Search for the cell housing the specified text and yield its (X, Y) center coordinate. 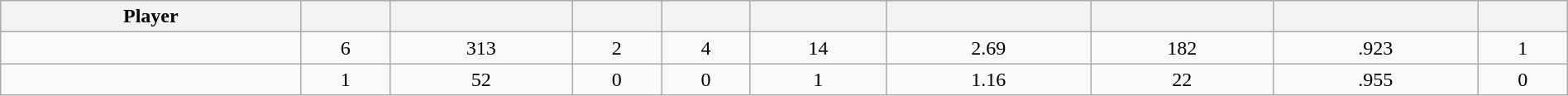
182 (1182, 48)
4 (706, 48)
22 (1182, 79)
.955 (1375, 79)
14 (818, 48)
6 (346, 48)
2 (617, 48)
.923 (1375, 48)
52 (481, 79)
1.16 (988, 79)
Player (151, 17)
2.69 (988, 48)
313 (481, 48)
